Search for the cell housing the specified text and yield its (X, Y) center coordinate. 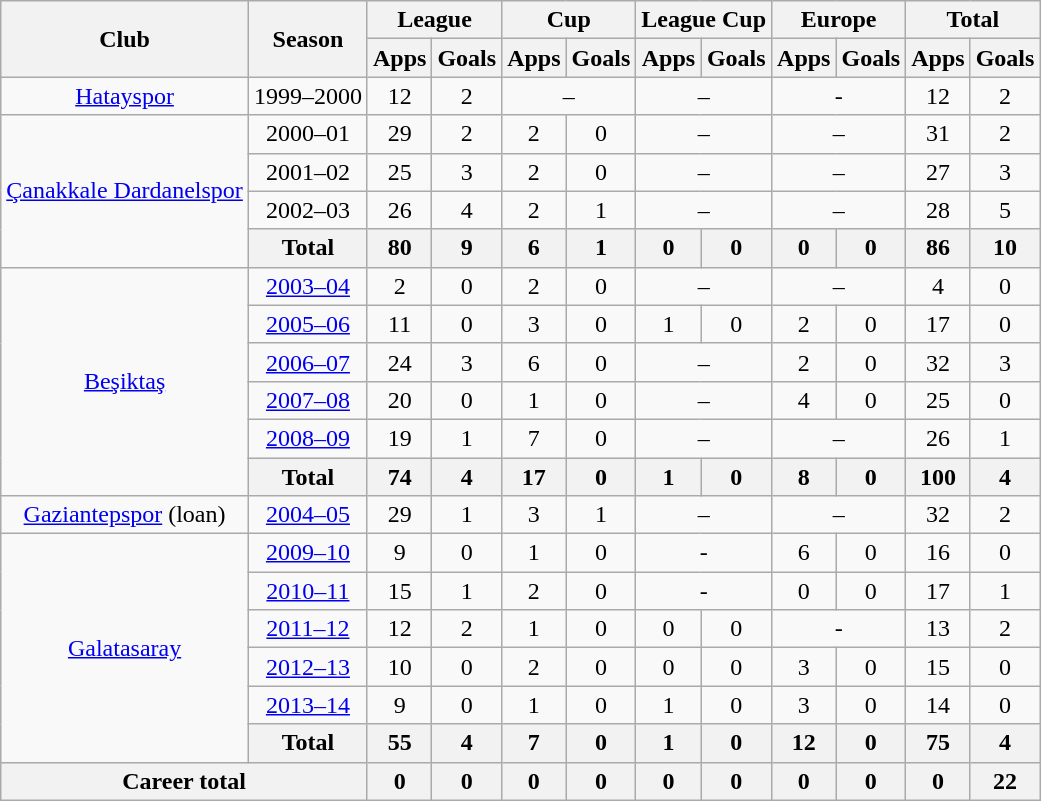
1999–2000 (308, 96)
2002–03 (308, 210)
13 (938, 629)
28 (938, 210)
2009–10 (308, 553)
2004–05 (308, 515)
2008–09 (308, 438)
2006–07 (308, 362)
31 (938, 134)
55 (399, 743)
Career total (184, 781)
75 (938, 743)
Çanakkale Dardanelspor (125, 191)
Hatayspor (125, 96)
League Cup (704, 20)
16 (938, 553)
74 (399, 477)
14 (938, 705)
Season (308, 39)
Galatasaray (125, 648)
8 (804, 477)
League (434, 20)
19 (399, 438)
Club (125, 39)
2007–08 (308, 400)
11 (399, 324)
2012–13 (308, 667)
Cup (569, 20)
Europe (839, 20)
2003–04 (308, 286)
27 (938, 172)
86 (938, 248)
2005–06 (308, 324)
2011–12 (308, 629)
Beşiktaş (125, 381)
20 (399, 400)
5 (1005, 210)
2013–14 (308, 705)
100 (938, 477)
80 (399, 248)
2010–11 (308, 591)
2000–01 (308, 134)
24 (399, 362)
22 (1005, 781)
Gaziantepspor (loan) (125, 515)
2001–02 (308, 172)
